Identify which cell holds the provided text, then report its (X, Y) central coordinate. 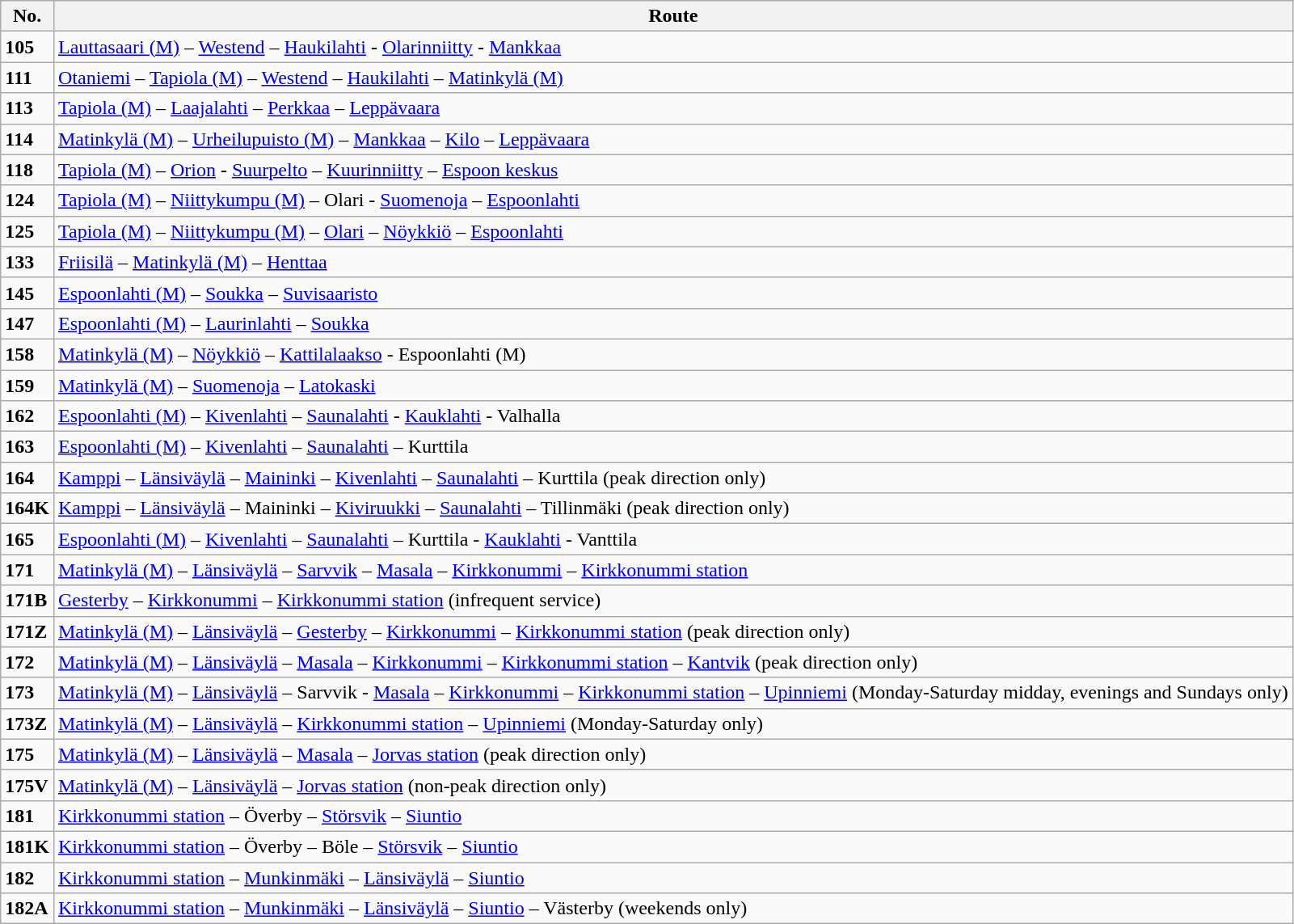
164 (27, 478)
173 (27, 693)
182A (27, 909)
158 (27, 354)
Espoonlahti (M) – Kivenlahti – Saunalahti – Kurttila - Kauklahti - Vanttila (672, 539)
Matinkylä (M) – Länsiväylä – Sarvvik – Masala – Kirkkonummi – Kirkkonummi station (672, 570)
Route (672, 16)
Matinkylä (M) – Länsiväylä – Jorvas station (non-peak direction only) (672, 785)
171Z (27, 631)
172 (27, 662)
181K (27, 846)
Matinkylä (M) – Länsiväylä – Masala – Kirkkonummi – Kirkkonummi station – Kantvik (peak direction only) (672, 662)
159 (27, 386)
175 (27, 754)
125 (27, 231)
Kirkkonummi station – Munkinmäki – Länsiväylä – Siuntio – Västerby (weekends only) (672, 909)
Espoonlahti (M) – Laurinlahti – Soukka (672, 323)
Matinkylä (M) – Länsiväylä – Sarvvik - Masala – Kirkkonummi – Kirkkonummi station – Upinniemi (Monday-Saturday midday, evenings and Sundays only) (672, 693)
Otaniemi – Tapiola (M) – Westend – Haukilahti – Matinkylä (M) (672, 78)
162 (27, 416)
Kirkkonummi station – Munkinmäki – Länsiväylä – Siuntio (672, 877)
181 (27, 816)
Tapiola (M) – Niittykumpu (M) – Olari – Nöykkiö – Espoonlahti (672, 231)
105 (27, 47)
164K (27, 508)
Tapiola (M) – Niittykumpu (M) – Olari - Suomenoja – Espoonlahti (672, 200)
Matinkylä (M) – Länsiväylä – Masala – Jorvas station (peak direction only) (672, 754)
145 (27, 293)
Espoonlahti (M) – Soukka – Suvisaaristo (672, 293)
175V (27, 785)
Tapiola (M) – Laajalahti – Perkkaa – Leppävaara (672, 108)
171 (27, 570)
163 (27, 447)
147 (27, 323)
111 (27, 78)
118 (27, 170)
114 (27, 139)
Gesterby – Kirkkonummi – Kirkkonummi station (infrequent service) (672, 601)
Tapiola (M) – Orion - Suurpelto – Kuurinniitty – Espoon keskus (672, 170)
No. (27, 16)
Kamppi – Länsiväylä – Maininki – Kivenlahti – Saunalahti – Kurttila (peak direction only) (672, 478)
Kirkkonummi station – Överby – Störsvik – Siuntio (672, 816)
171B (27, 601)
113 (27, 108)
Matinkylä (M) – Länsiväylä – Gesterby – Kirkkonummi – Kirkkonummi station (peak direction only) (672, 631)
133 (27, 262)
Kamppi – Länsiväylä – Maininki – Kiviruukki – Saunalahti – Tillinmäki (peak direction only) (672, 508)
182 (27, 877)
Matinkylä (M) – Länsiväylä – Kirkkonummi station – Upinniemi (Monday-Saturday only) (672, 724)
173Z (27, 724)
Matinkylä (M) – Urheilupuisto (M) – Mankkaa – Kilo – Leppävaara (672, 139)
Espoonlahti (M) – Kivenlahti – Saunalahti – Kurttila (672, 447)
Kirkkonummi station – Överby – Böle – Störsvik – Siuntio (672, 846)
Lauttasaari (M) – Westend – Haukilahti - Olarinniitty - Mankkaa (672, 47)
124 (27, 200)
Friisilä – Matinkylä (M) – Henttaa (672, 262)
Matinkylä (M) – Suomenoja – Latokaski (672, 386)
Matinkylä (M) – Nöykkiö – Kattilalaakso - Espoonlahti (M) (672, 354)
Espoonlahti (M) – Kivenlahti – Saunalahti - Kauklahti - Valhalla (672, 416)
165 (27, 539)
